Output the [X, Y] coordinate of the center of the cell containing the given text.  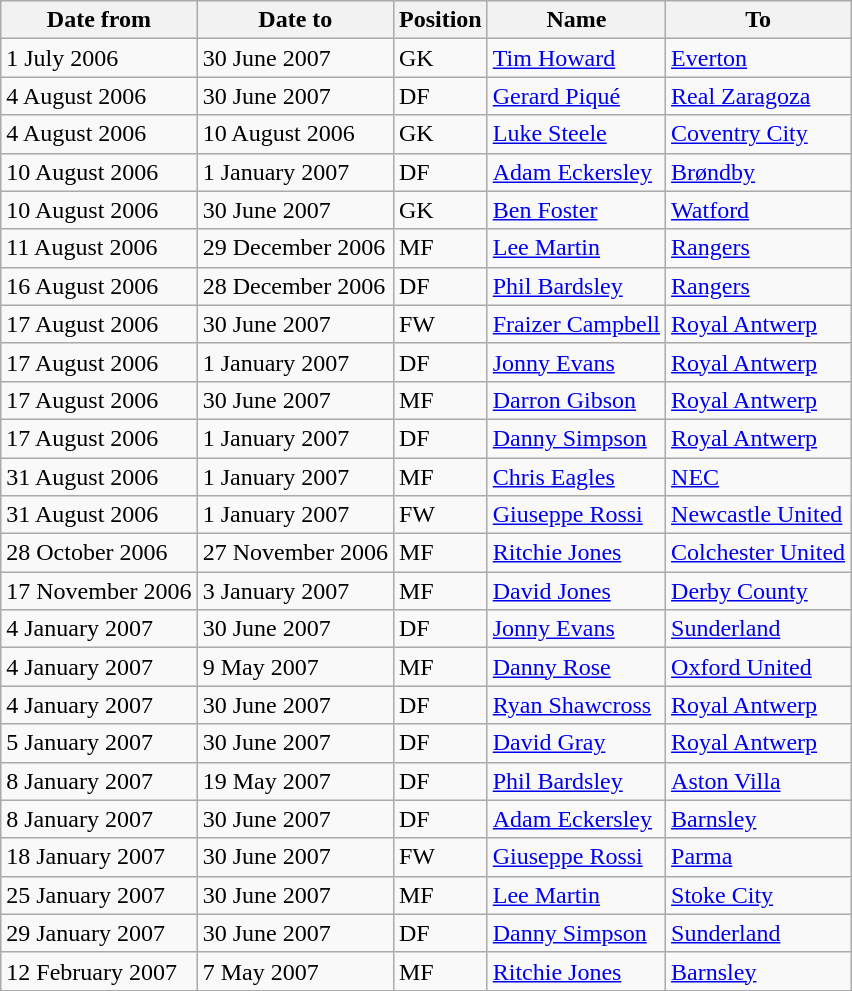
28 October 2006 [99, 553]
Darron Gibson [576, 400]
Derby County [758, 591]
Position [440, 20]
Gerard Piqué [576, 96]
3 January 2007 [295, 591]
Ryan Shawcross [576, 705]
7 May 2007 [295, 971]
Brøndby [758, 172]
Fraizer Campbell [576, 324]
29 January 2007 [99, 933]
Luke Steele [576, 134]
Date from [99, 20]
18 January 2007 [99, 857]
David Jones [576, 591]
17 November 2006 [99, 591]
Coventry City [758, 134]
David Gray [576, 743]
Everton [758, 58]
Aston Villa [758, 781]
29 December 2006 [295, 248]
Name [576, 20]
Newcastle United [758, 515]
Colchester United [758, 553]
5 January 2007 [99, 743]
12 February 2007 [99, 971]
28 December 2006 [295, 286]
11 August 2006 [99, 248]
9 May 2007 [295, 667]
1 July 2006 [99, 58]
Real Zaragoza [758, 96]
19 May 2007 [295, 781]
NEC [758, 477]
Chris Eagles [576, 477]
27 November 2006 [295, 553]
Date to [295, 20]
Watford [758, 210]
Tim Howard [576, 58]
To [758, 20]
Parma [758, 857]
Danny Rose [576, 667]
Stoke City [758, 895]
Oxford United [758, 667]
Ben Foster [576, 210]
25 January 2007 [99, 895]
16 August 2006 [99, 286]
